For the text-containing cell, return its midpoint in (X, Y) coordinate format. 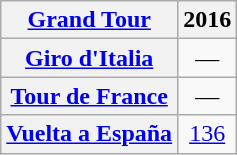
Grand Tour (90, 20)
Giro d'Italia (90, 58)
2016 (208, 20)
Tour de France (90, 96)
136 (208, 134)
Vuelta a España (90, 134)
